Scan for the cell matching the given text and deliver its [x, y] coordinate at center. 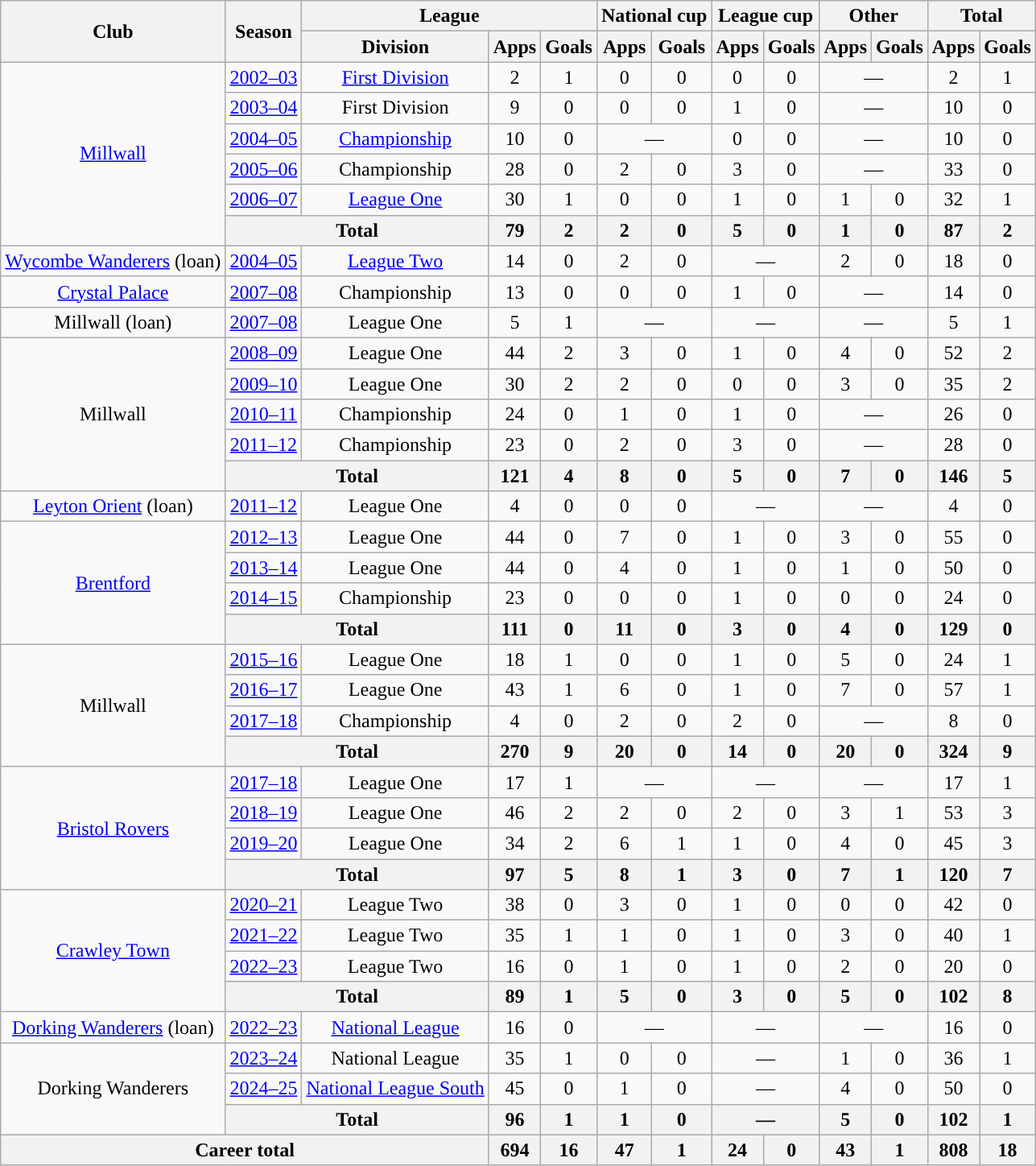
Crawley Town [113, 951]
2008–09 [264, 353]
2002–03 [264, 77]
2003–04 [264, 108]
2024–25 [264, 1089]
2013–14 [264, 568]
808 [953, 1150]
146 [953, 476]
2010–11 [264, 415]
Millwall (loan) [113, 322]
34 [514, 843]
270 [514, 751]
2021–22 [264, 936]
89 [514, 997]
694 [514, 1150]
33 [953, 169]
2018–19 [264, 812]
2006–07 [264, 200]
36 [953, 1058]
2012–13 [264, 537]
11 [624, 629]
55 [953, 537]
Crystal Palace [113, 291]
League cup [766, 16]
Brentford [113, 583]
324 [953, 751]
57 [953, 690]
Leyton Orient (loan) [113, 507]
Club [113, 31]
2023–24 [264, 1058]
42 [953, 905]
121 [514, 476]
2005–06 [264, 169]
Dorking Wanderers [113, 1089]
38 [514, 905]
52 [953, 353]
129 [953, 629]
97 [514, 874]
Season [264, 31]
46 [514, 812]
47 [624, 1150]
2015–16 [264, 659]
2009–10 [264, 384]
Other [873, 16]
87 [953, 230]
79 [514, 230]
Division [395, 47]
National cup [654, 16]
32 [953, 200]
13 [514, 291]
26 [953, 415]
2019–20 [264, 843]
League [449, 16]
Wycombe Wanderers (loan) [113, 261]
Bristol Rovers [113, 828]
40 [953, 936]
96 [514, 1119]
Dorking Wanderers (loan) [113, 1027]
120 [953, 874]
53 [953, 812]
Career total [245, 1150]
2016–17 [264, 690]
2014–15 [264, 598]
111 [514, 629]
2020–21 [264, 905]
National League South [395, 1089]
